Determine the [X, Y] coordinate at the center of the cell enclosing the given text.  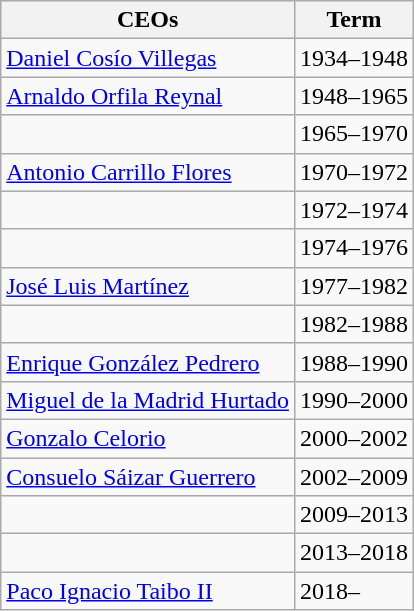
2002–2009 [354, 477]
1970–1972 [354, 172]
1990–2000 [354, 400]
Antonio Carrillo Flores [148, 172]
1988–1990 [354, 362]
Daniel Cosío Villegas [148, 58]
2013–2018 [354, 553]
2009–2013 [354, 515]
1934–1948 [354, 58]
1972–1974 [354, 210]
1977–1982 [354, 286]
Consuelo Sáizar Guerrero [148, 477]
Paco Ignacio Taibo II [148, 591]
1948–1965 [354, 96]
Term [354, 20]
José Luis Martínez [148, 286]
1982–1988 [354, 324]
1965–1970 [354, 134]
Gonzalo Celorio [148, 438]
Enrique González Pedrero [148, 362]
Arnaldo Orfila Reynal [148, 96]
CEOs [148, 20]
Miguel de la Madrid Hurtado [148, 400]
1974–1976 [354, 248]
2000–2002 [354, 438]
2018– [354, 591]
